Pinpoint the cell where the given text exists, returning its (x, y) midpoint coordinate. 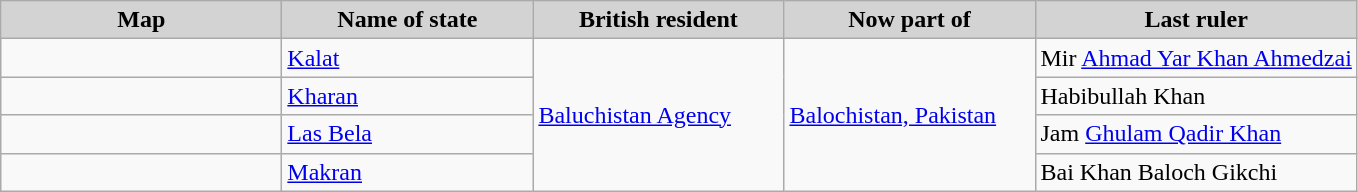
Last ruler (1196, 20)
Now part of (910, 20)
Makran (408, 172)
Map (142, 20)
Jam Ghulam Qadir Khan (1196, 134)
Habibullah Khan (1196, 96)
Bai Khan Baloch Gikchi (1196, 172)
Mir Ahmad Yar Khan Ahmedzai (1196, 58)
Name of state (408, 20)
Kalat (408, 58)
Kharan (408, 96)
British resident (658, 20)
Baluchistan Agency (658, 115)
Balochistan, Pakistan (910, 115)
Las Bela (408, 134)
